Pinpoint the cell where the given text exists, returning its (x, y) midpoint coordinate. 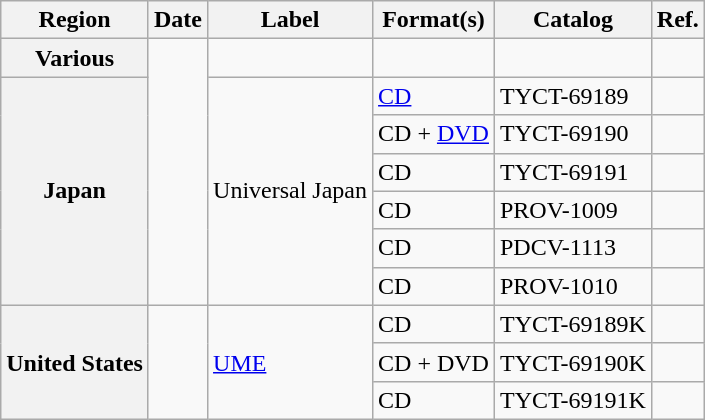
Universal Japan (290, 191)
Date (178, 20)
PDCV-1113 (572, 248)
TYCT-69190 (572, 134)
PROV-1010 (572, 286)
Japan (75, 191)
TYCT-69191K (572, 400)
Catalog (572, 20)
TYCT-69191 (572, 172)
TYCT-69190K (572, 362)
TYCT-69189K (572, 324)
TYCT-69189 (572, 96)
PROV-1009 (572, 210)
Format(s) (434, 20)
Region (75, 20)
Ref. (678, 20)
UME (290, 362)
Various (75, 58)
United States (75, 362)
Label (290, 20)
